For the text-containing cell, return its midpoint in (x, y) coordinate format. 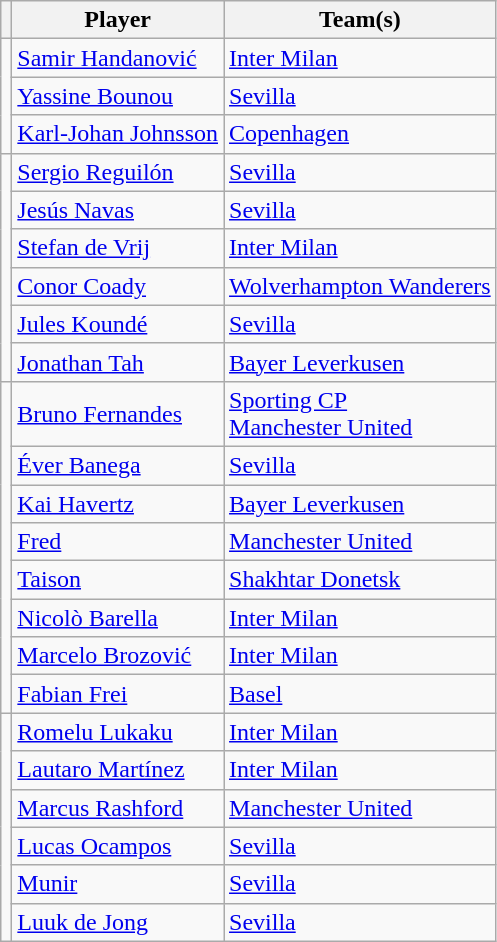
Lucas Ocampos (118, 846)
Éver Banega (118, 465)
Fred (118, 542)
Sporting CP Manchester United (360, 414)
Jesús Navas (118, 210)
Bruno Fernandes (118, 414)
Jonathan Tah (118, 362)
Romelu Lukaku (118, 732)
Yassine Bounou (118, 96)
Sergio Reguilón (118, 172)
Fabian Frei (118, 694)
Nicolò Barella (118, 618)
Kai Havertz (118, 503)
Samir Handanović (118, 58)
Marcelo Brozović (118, 656)
Basel (360, 694)
Karl-Johan Johnsson (118, 134)
Lautaro Martínez (118, 770)
Marcus Rashford (118, 808)
Conor Coady (118, 286)
Luuk de Jong (118, 922)
Stefan de Vrij (118, 248)
Copenhagen (360, 134)
Player (118, 20)
Team(s) (360, 20)
Shakhtar Donetsk (360, 580)
Taison (118, 580)
Wolverhampton Wanderers (360, 286)
Jules Koundé (118, 324)
Munir (118, 884)
